Determine the (x, y) coordinate at the center of the cell enclosing the given text.  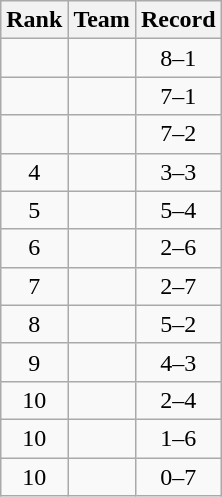
Team (102, 20)
5–2 (178, 324)
8–1 (178, 58)
7 (34, 286)
5 (34, 210)
4–3 (178, 362)
7–1 (178, 96)
2–6 (178, 248)
7–2 (178, 134)
1–6 (178, 438)
2–7 (178, 286)
2–4 (178, 400)
Rank (34, 20)
9 (34, 362)
8 (34, 324)
4 (34, 172)
3–3 (178, 172)
Record (178, 20)
6 (34, 248)
0–7 (178, 477)
5–4 (178, 210)
